From the cell containing the given text, extract its center point as [X, Y] coordinate. 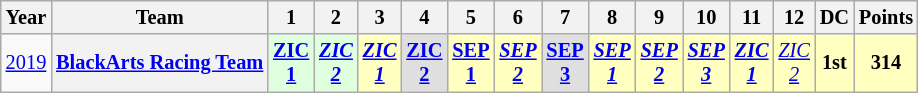
6 [518, 17]
314 [886, 63]
1 [291, 17]
DC [834, 17]
2 [336, 17]
BlackArts Racing Team [160, 63]
7 [566, 17]
Points [886, 17]
4 [424, 17]
Year [26, 17]
11 [752, 17]
12 [794, 17]
10 [706, 17]
1st [834, 63]
8 [612, 17]
5 [470, 17]
2019 [26, 63]
3 [380, 17]
Team [160, 17]
9 [660, 17]
